Output the (X, Y) coordinate of the center of the cell containing the given text.  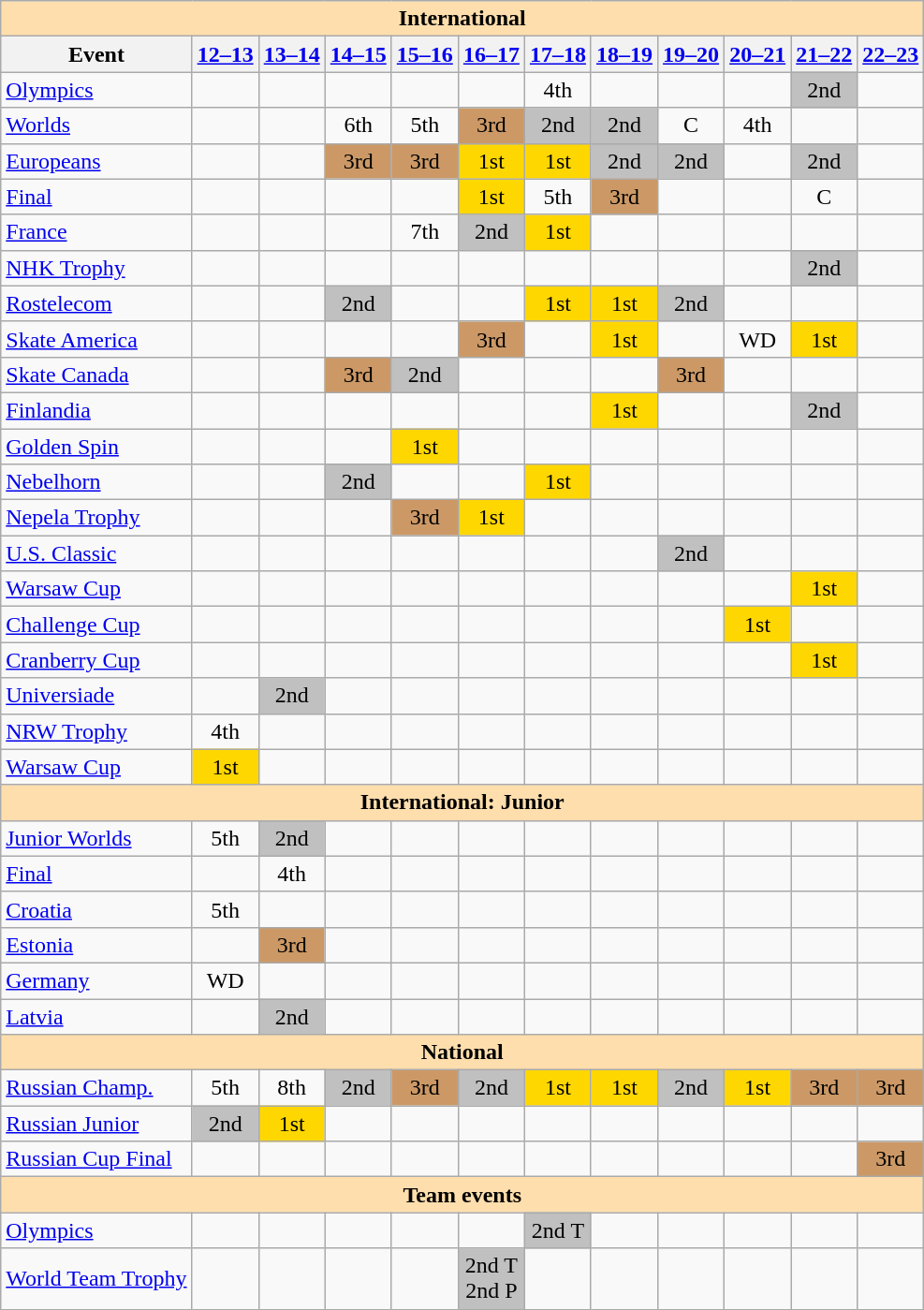
Challenge Cup (96, 625)
Finlandia (96, 410)
Rostelecom (96, 303)
20–21 (758, 54)
Event (96, 54)
NHK Trophy (96, 268)
Nepela Trophy (96, 518)
2nd T 2nd P (491, 1279)
19–20 (691, 54)
Russian Champ. (96, 1088)
Golden Spin (96, 447)
Worlds (96, 125)
7th (425, 232)
Universiade (96, 696)
21–22 (824, 54)
6th (358, 125)
Germany (96, 980)
Croatia (96, 909)
14–15 (358, 54)
17–18 (558, 54)
Latvia (96, 1016)
NRW Trophy (96, 731)
Cranberry Cup (96, 660)
15–16 (425, 54)
12–13 (225, 54)
Russian Cup Final (96, 1159)
22–23 (891, 54)
18–19 (623, 54)
2nd T (558, 1230)
16–17 (491, 54)
International (462, 19)
Estonia (96, 945)
Skate America (96, 339)
Junior Worlds (96, 838)
International: Junior (462, 802)
Russian Junior (96, 1124)
13–14 (292, 54)
Nebelhorn (96, 482)
Europeans (96, 161)
8th (292, 1088)
Skate Canada (96, 375)
France (96, 232)
Team events (462, 1195)
World Team Trophy (96, 1279)
U.S. Classic (96, 553)
National (462, 1052)
